Determine the (x, y) coordinate at the center of the cell enclosing the given text.  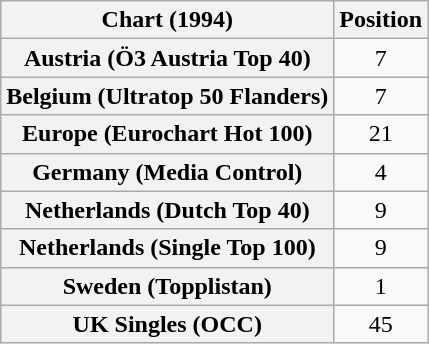
Austria (Ö3 Austria Top 40) (168, 58)
Position (381, 20)
1 (381, 286)
Germany (Media Control) (168, 172)
Europe (Eurochart Hot 100) (168, 134)
Belgium (Ultratop 50 Flanders) (168, 96)
Chart (1994) (168, 20)
Sweden (Topplistan) (168, 286)
21 (381, 134)
4 (381, 172)
Netherlands (Dutch Top 40) (168, 210)
45 (381, 324)
UK Singles (OCC) (168, 324)
Netherlands (Single Top 100) (168, 248)
